Return the (x, y) coordinate for the center point of the cell that contains the specified text.  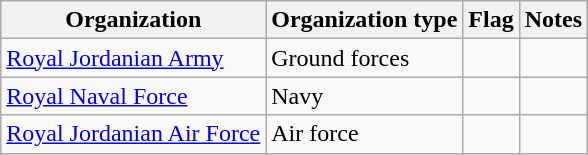
Air force (364, 134)
Ground forces (364, 58)
Royal Naval Force (134, 96)
Notes (553, 20)
Organization type (364, 20)
Royal Jordanian Air Force (134, 134)
Navy (364, 96)
Organization (134, 20)
Flag (491, 20)
Royal Jordanian Army (134, 58)
